Capture the cell that displays the provided text and extract its (X, Y) central coordinate. 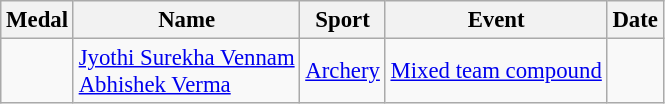
Archery (342, 72)
Jyothi Surekha VennamAbhishek Verma (186, 72)
Sport (342, 20)
Mixed team compound (496, 72)
Event (496, 20)
Medal (38, 20)
Date (635, 20)
Name (186, 20)
